For the text-containing cell, return its midpoint in [x, y] coordinate format. 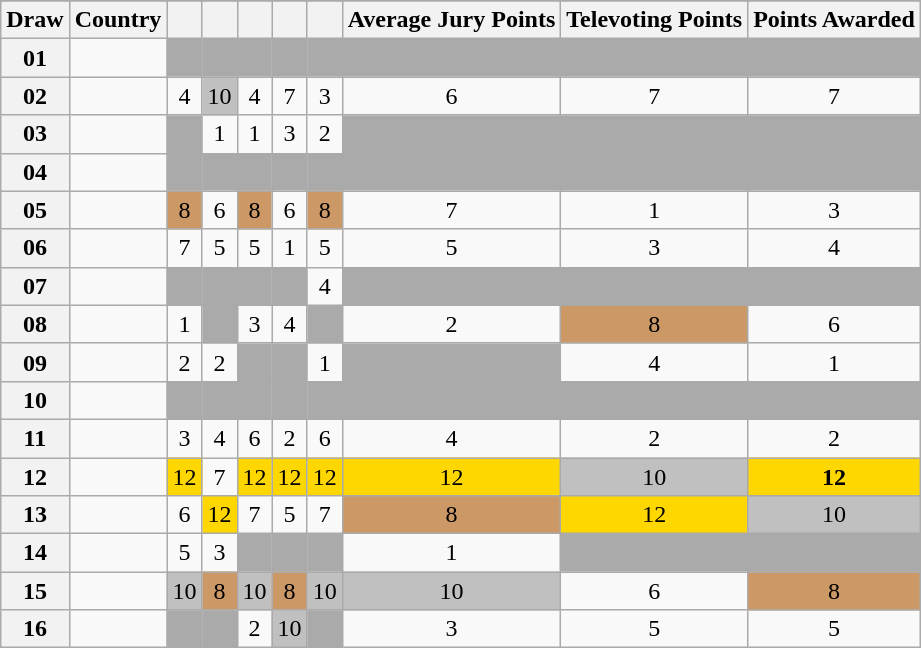
08 [35, 324]
02 [35, 96]
15 [35, 591]
05 [35, 210]
Points Awarded [834, 20]
Country [118, 20]
16 [35, 629]
14 [35, 553]
Draw [35, 20]
Average Jury Points [452, 20]
07 [35, 286]
04 [35, 172]
06 [35, 248]
Televoting Points [654, 20]
01 [35, 58]
13 [35, 515]
03 [35, 134]
11 [35, 438]
09 [35, 362]
